Output the (X, Y) coordinate of the center of the cell containing the given text.  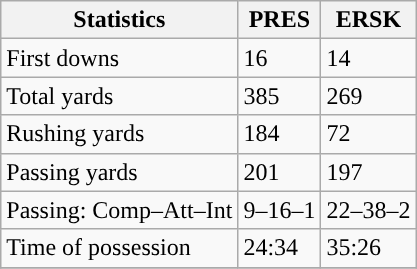
201 (280, 172)
35:26 (368, 248)
22–38–2 (368, 210)
14 (368, 58)
Passing yards (120, 172)
16 (280, 58)
9–16–1 (280, 210)
72 (368, 134)
First downs (120, 58)
Time of possession (120, 248)
24:34 (280, 248)
385 (280, 96)
197 (368, 172)
184 (280, 134)
Rushing yards (120, 134)
269 (368, 96)
Passing: Comp–Att–Int (120, 210)
ERSK (368, 20)
Total yards (120, 96)
PRES (280, 20)
Statistics (120, 20)
